Find where the given text appears and provide that cell's center as [X, Y] coordinate. 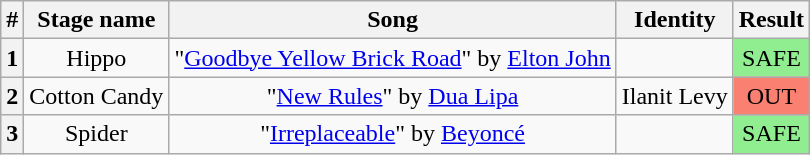
Result [771, 20]
"Irreplaceable" by Beyoncé [392, 134]
Song [392, 20]
"Goodbye Yellow Brick Road" by Elton John [392, 58]
Cotton Candy [96, 96]
OUT [771, 96]
2 [12, 96]
# [12, 20]
Identity [674, 20]
Ilanit Levy [674, 96]
Stage name [96, 20]
"New Rules" by Dua Lipa [392, 96]
Spider [96, 134]
Hippo [96, 58]
1 [12, 58]
3 [12, 134]
